Determine the [x, y] coordinate at the center of the cell enclosing the given text.  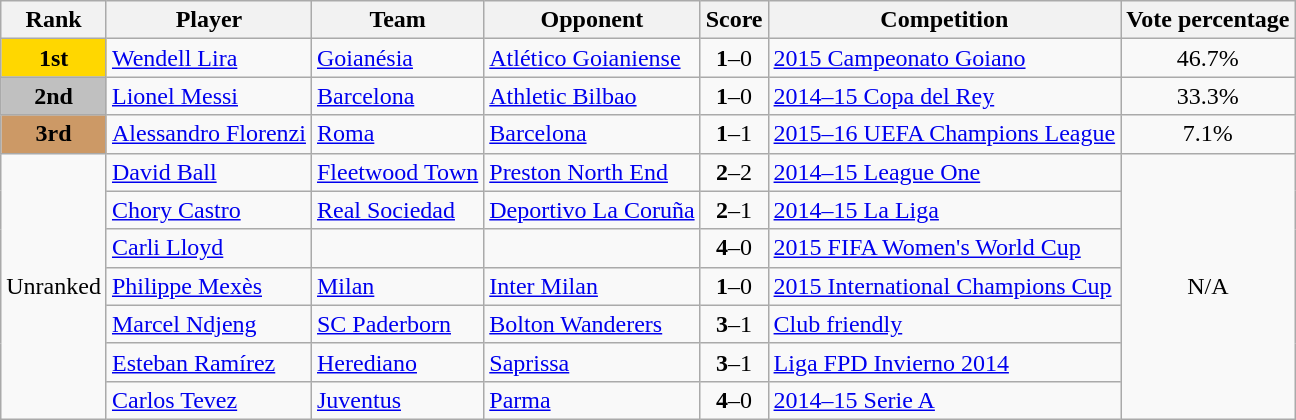
Club friendly [944, 324]
Player [208, 20]
7.1% [1208, 134]
Goianésia [397, 58]
Fleetwood Town [397, 172]
Parma [592, 400]
Alessandro Florenzi [208, 134]
33.3% [1208, 96]
N/A [1208, 286]
2015 FIFA Women's World Cup [944, 248]
Milan [397, 286]
Liga FPD Invierno 2014 [944, 362]
Preston North End [592, 172]
Philippe Mexès [208, 286]
Deportivo La Coruña [592, 210]
Team [397, 20]
SC Paderborn [397, 324]
Esteban Ramírez [208, 362]
Atlético Goianiense [592, 58]
Unranked [54, 286]
2nd [54, 96]
Carli Lloyd [208, 248]
Real Sociedad [397, 210]
2015 Campeonato Goiano [944, 58]
Athletic Bilbao [592, 96]
Saprissa [592, 362]
Roma [397, 134]
Marcel Ndjeng [208, 324]
1st [54, 58]
2014–15 Copa del Rey [944, 96]
2015–16 UEFA Champions League [944, 134]
Bolton Wanderers [592, 324]
Wendell Lira [208, 58]
2–2 [734, 172]
Herediano [397, 362]
Juventus [397, 400]
2014–15 League One [944, 172]
David Ball [208, 172]
46.7% [1208, 58]
2014–15 Serie A [944, 400]
1–1 [734, 134]
Vote percentage [1208, 20]
3rd [54, 134]
Score [734, 20]
Lionel Messi [208, 96]
Opponent [592, 20]
2–1 [734, 210]
Chory Castro [208, 210]
Rank [54, 20]
2015 International Champions Cup [944, 286]
2014–15 La Liga [944, 210]
Carlos Tevez [208, 400]
Competition [944, 20]
Inter Milan [592, 286]
